Extract the (x, y) coordinate from the center of the cell holding the provided text.  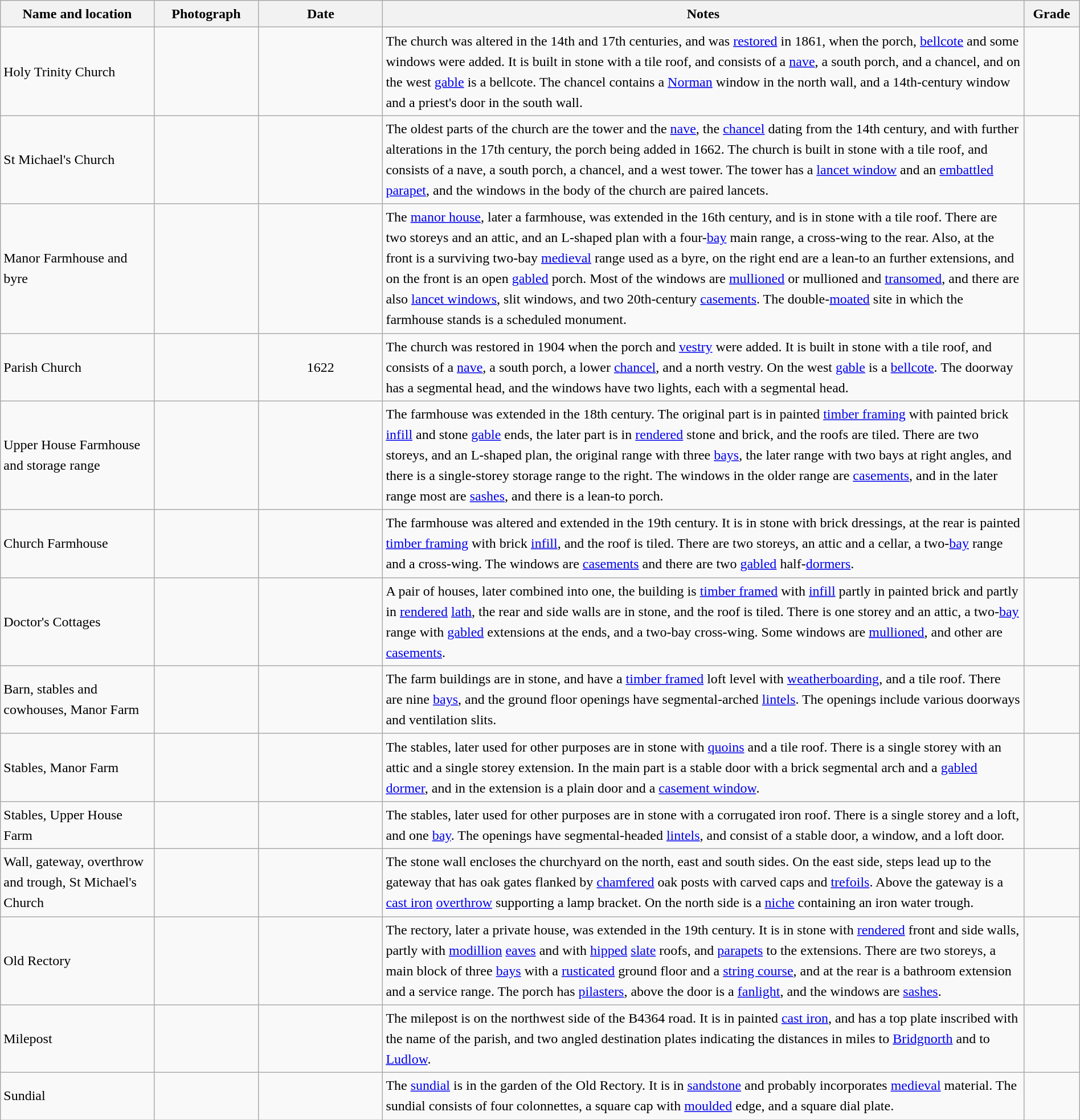
Date (321, 14)
Parish Church (77, 367)
Grade (1052, 14)
Doctor's Cottages (77, 622)
Photograph (206, 14)
St Michael's Church (77, 159)
Upper House Farmhouse and storage range (77, 456)
Wall, gateway, overthrow and trough, St Michael's Church (77, 883)
Barn, stables and cowhouses, Manor Farm (77, 699)
Church Farmhouse (77, 543)
Holy Trinity Church (77, 72)
1622 (321, 367)
Manor Farmhouse and byre (77, 269)
Notes (703, 14)
Name and location (77, 14)
Stables, Upper House Farm (77, 824)
Sundial (77, 1097)
Old Rectory (77, 961)
Stables, Manor Farm (77, 768)
Milepost (77, 1039)
